Output the [X, Y] coordinate of the center of the cell containing the given text.  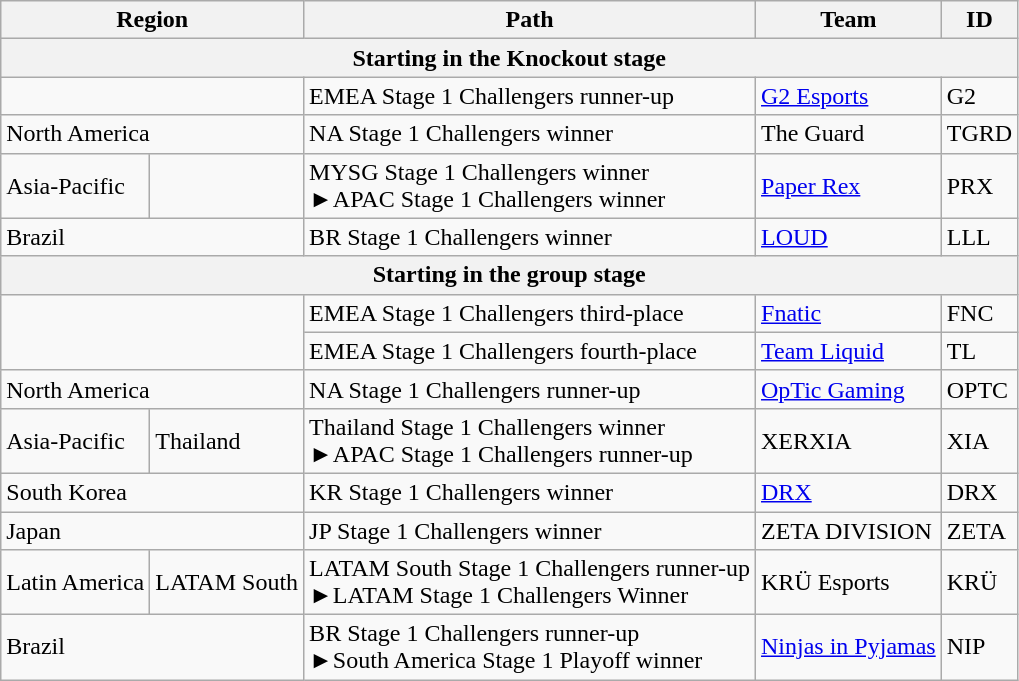
G2 Esports [849, 96]
LATAM South [227, 582]
XERXIA [849, 440]
Team [849, 20]
Fnatic [849, 313]
LLL [979, 237]
ID [979, 20]
Paper Rex [849, 186]
OPTC [979, 389]
Path [530, 20]
Thailand [227, 440]
PRX [979, 186]
Ninjas in Pyjamas [849, 648]
Team Liquid [849, 351]
KRÜ Esports [849, 582]
Thailand Stage 1 Challengers winner►APAC Stage 1 Challengers runner-up [530, 440]
The Guard [849, 134]
EMEA Stage 1 Challengers fourth-place [530, 351]
EMEA Stage 1 Challengers third-place [530, 313]
XIA [979, 440]
KRÜ [979, 582]
LOUD [849, 237]
NIP [979, 648]
BR Stage 1 Challengers runner-up►South America Stage 1 Playoff winner [530, 648]
Japan [152, 531]
MYSG Stage 1 Challengers winner►APAC Stage 1 Challengers winner [530, 186]
ZETA DIVISION [849, 531]
JP Stage 1 Challengers winner [530, 531]
Starting in the group stage [510, 275]
KR Stage 1 Challengers winner [530, 492]
EMEA Stage 1 Challengers runner-up [530, 96]
Latin America [76, 582]
Starting in the Knockout stage [510, 58]
TGRD [979, 134]
G2 [979, 96]
ZETA [979, 531]
South Korea [152, 492]
Region [152, 20]
TL [979, 351]
LATAM South Stage 1 Challengers runner-up►LATAM Stage 1 Challengers Winner [530, 582]
NA Stage 1 Challengers runner-up [530, 389]
NA Stage 1 Challengers winner [530, 134]
OpTic Gaming [849, 389]
BR Stage 1 Challengers winner [530, 237]
FNC [979, 313]
